Find where the given text appears and provide that cell's center as (x, y) coordinate. 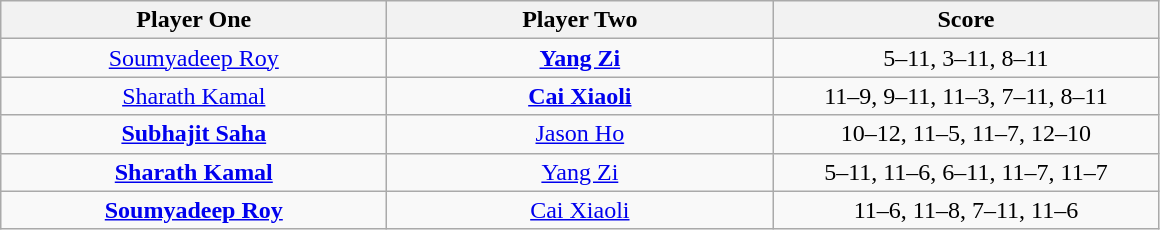
Subhajit Saha (194, 134)
Player Two (580, 20)
11–9, 9–11, 11–3, 7–11, 8–11 (966, 96)
Score (966, 20)
10–12, 11–5, 11–7, 12–10 (966, 134)
5–11, 11–6, 6–11, 11–7, 11–7 (966, 172)
5–11, 3–11, 8–11 (966, 58)
Player One (194, 20)
11–6, 11–8, 7–11, 11–6 (966, 210)
Jason Ho (580, 134)
